Determine the (x, y) coordinate at the center of the cell enclosing the given text.  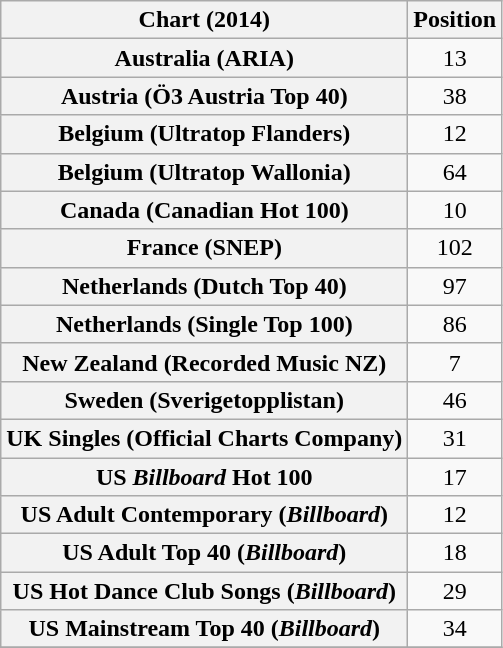
64 (455, 172)
US Billboard Hot 100 (204, 477)
Belgium (Ultratop Wallonia) (204, 172)
US Hot Dance Club Songs (Billboard) (204, 591)
France (SNEP) (204, 248)
13 (455, 58)
34 (455, 629)
18 (455, 553)
7 (455, 362)
New Zealand (Recorded Music NZ) (204, 362)
29 (455, 591)
Austria (Ö3 Austria Top 40) (204, 96)
UK Singles (Official Charts Company) (204, 438)
10 (455, 210)
31 (455, 438)
38 (455, 96)
US Mainstream Top 40 (Billboard) (204, 629)
Belgium (Ultratop Flanders) (204, 134)
US Adult Top 40 (Billboard) (204, 553)
Position (455, 20)
102 (455, 248)
Chart (2014) (204, 20)
Netherlands (Dutch Top 40) (204, 286)
Canada (Canadian Hot 100) (204, 210)
Sweden (Sverigetopplistan) (204, 400)
US Adult Contemporary (Billboard) (204, 515)
17 (455, 477)
46 (455, 400)
Australia (ARIA) (204, 58)
Netherlands (Single Top 100) (204, 324)
97 (455, 286)
86 (455, 324)
